Return [X, Y] of the center of cell containing provided text 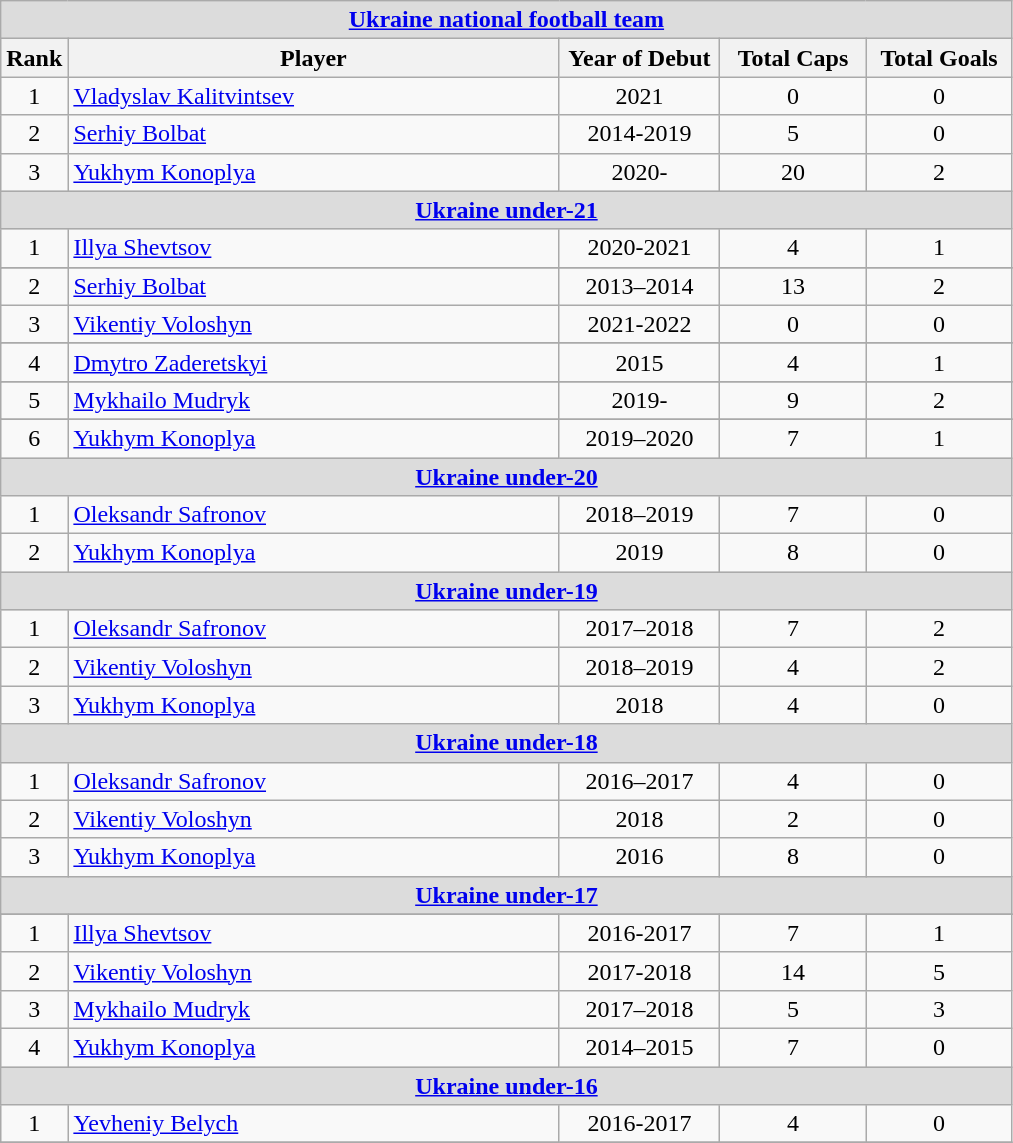
2019- [640, 400]
2017-2018 [640, 971]
2014-2019 [640, 134]
2015 [640, 362]
Ukraine under-19 [506, 591]
2016–2017 [640, 781]
Ukraine under-20 [506, 477]
Dmytro Zaderetskyi [314, 362]
2020- [640, 172]
Ukraine under-17 [506, 895]
Total Goals [939, 58]
2013–2014 [640, 286]
2016 [640, 857]
2020-2021 [640, 248]
Ukraine under-18 [506, 743]
Yevheniy Belych [314, 1124]
2019–2020 [640, 438]
20 [793, 172]
6 [34, 438]
Ukraine under-21 [506, 210]
2014–2015 [640, 1047]
14 [793, 971]
Year of Debut [640, 58]
13 [793, 286]
9 [793, 400]
Ukraine under-16 [506, 1085]
Total Caps [793, 58]
2019 [640, 553]
Vladyslav Kalitvintsev [314, 96]
2021-2022 [640, 324]
Player [314, 58]
2021 [640, 96]
Ukraine national football team [506, 20]
Rank [34, 58]
